Locate the cell with the specified text and output its [X, Y] center coordinate. 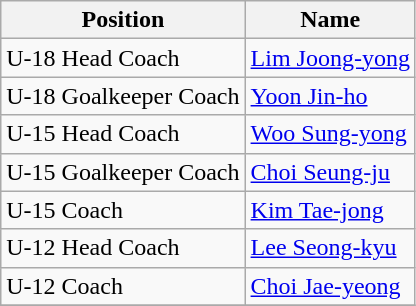
U-18 Head Coach [123, 58]
U-12 Coach [123, 286]
U-15 Head Coach [123, 134]
Woo Sung-yong [330, 134]
Lim Joong-yong [330, 58]
Lee Seong-kyu [330, 248]
Position [123, 20]
U-15 Goalkeeper Coach [123, 172]
Kim Tae-jong [330, 210]
U-15 Coach [123, 210]
U-18 Goalkeeper Coach [123, 96]
Name [330, 20]
Choi Jae-yeong [330, 286]
Yoon Jin-ho [330, 96]
U-12 Head Coach [123, 248]
Choi Seung-ju [330, 172]
